Search for the cell housing the specified text and yield its [X, Y] center coordinate. 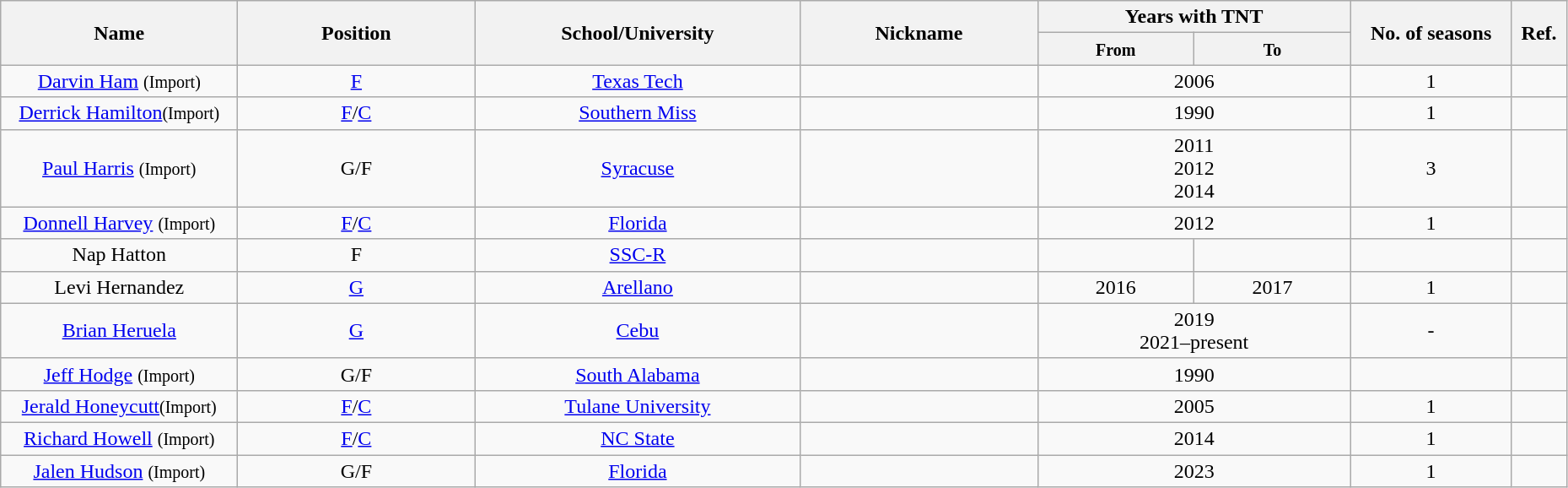
Derrick Hamilton(Import) [120, 113]
Jeff Hodge (Import) [120, 374]
201120122014 [1194, 168]
Darvin Ham (Import) [120, 81]
Nickname [919, 33]
Cebu [638, 331]
Syracuse [638, 168]
Position [356, 33]
Years with TNT [1194, 17]
School/University [638, 33]
NC State [638, 438]
2017 [1273, 287]
Jerald Honeycutt(Import) [120, 406]
Richard Howell (Import) [120, 438]
To [1273, 49]
Levi Hernandez [120, 287]
2014 [1194, 438]
Southern Miss [638, 113]
Ref. [1538, 33]
Brian Heruela [120, 331]
2023 [1194, 470]
Tulane University [638, 406]
Nap Hatton [120, 255]
- [1431, 331]
SSC-R [638, 255]
2005 [1194, 406]
Jalen Hudson (Import) [120, 470]
No. of seasons [1431, 33]
From [1116, 49]
Donnell Harvey (Import) [120, 223]
Texas Tech [638, 81]
Arellano [638, 287]
2006 [1194, 81]
3 [1431, 168]
Name [120, 33]
2012 [1194, 223]
South Alabama [638, 374]
20192021–present [1194, 331]
2016 [1116, 287]
Paul Harris (Import) [120, 168]
